Identify which cell holds the provided text, then report its (x, y) central coordinate. 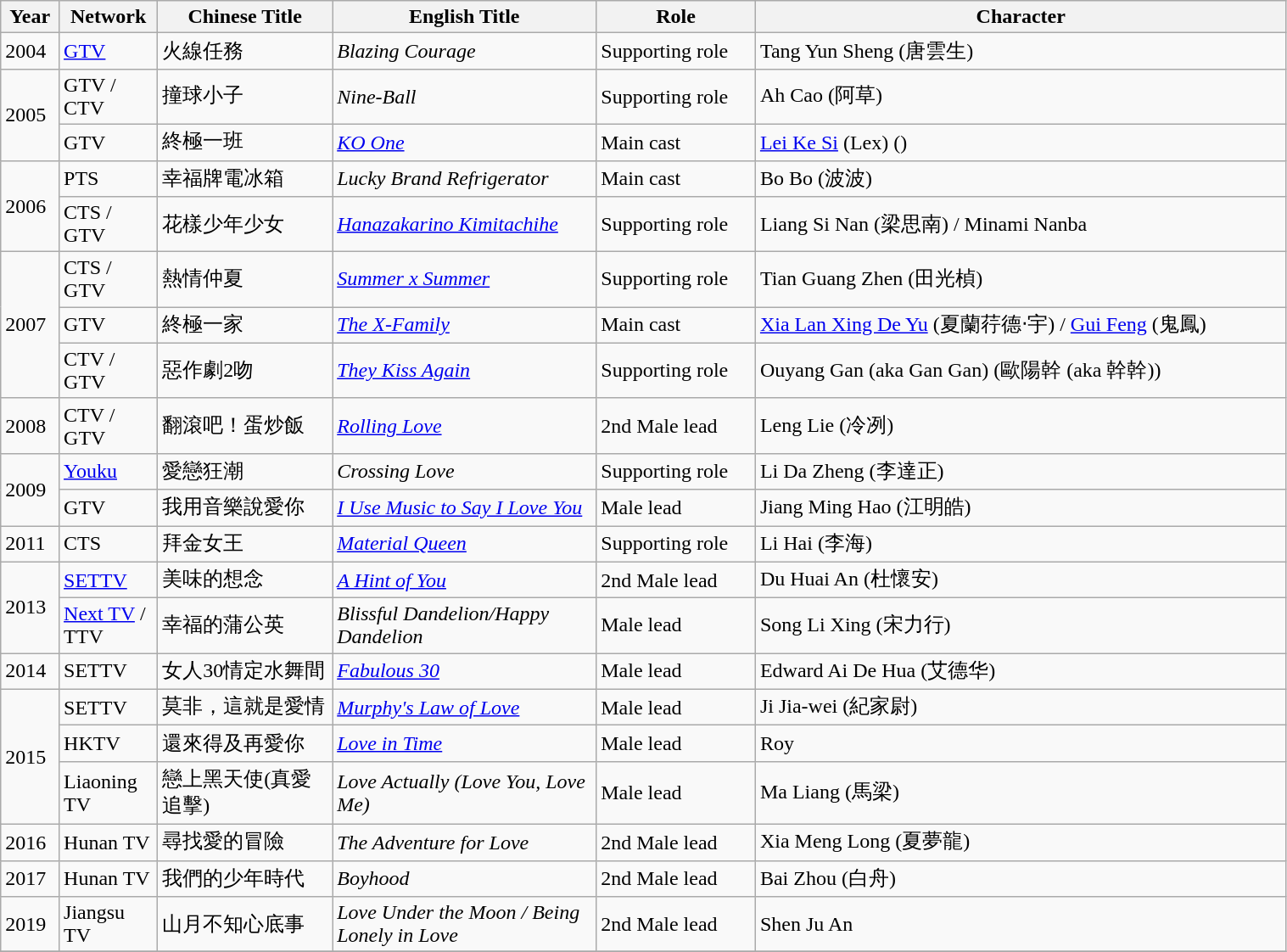
GTV / CTV (109, 97)
Jiangsu TV (109, 925)
Nine-Ball (465, 97)
2014 (31, 672)
PTS (109, 178)
惡作劇2吻 (245, 370)
Network (109, 17)
Crossing Love (465, 472)
Year (31, 17)
女人30情定水舞間 (245, 672)
2008 (31, 426)
Love in Time (465, 743)
Summer x Summer (465, 280)
2013 (31, 608)
Next TV / TTV (109, 626)
Chinese Title (245, 17)
KO One (465, 143)
我用音樂說愛你 (245, 507)
愛戀狂潮 (245, 472)
2004 (31, 51)
They Kiss Again (465, 370)
Character (1021, 17)
2016 (31, 842)
Xia Meng Long (夏夢龍) (1021, 842)
Song Li Xing (宋力行) (1021, 626)
Murphy's Law of Love (465, 708)
火線任務 (245, 51)
Lei Ke Si (Lex) () (1021, 143)
HKTV (109, 743)
2019 (31, 925)
Hanazakarino Kimitachihe (465, 224)
2006 (31, 206)
莫非，這就是愛情 (245, 708)
Love Actually (Love You, Love Me) (465, 792)
Li Hai (李海) (1021, 545)
Lucky Brand Refrigerator (465, 178)
Liaoning TV (109, 792)
Ouyang Gan (aka Gan Gan) (歐陽幹 (aka 幹幹)) (1021, 370)
Ah Cao (阿草) (1021, 97)
Tian Guang Zhen (田光楨) (1021, 280)
尋找愛的冒險 (245, 842)
Roy (1021, 743)
Blissful Dandelion/Happy Dandelion (465, 626)
I Use Music to Say I Love You (465, 507)
拜金女王 (245, 545)
終極一家 (245, 326)
2015 (31, 757)
Youku (109, 472)
Li Da Zheng (李達正) (1021, 472)
Tang Yun Sheng (唐雲生) (1021, 51)
Blazing Courage (465, 51)
山月不知心底事 (245, 925)
Xia Lan Xing De Yu (夏蘭荇德‧宇) / Gui Feng (鬼鳳) (1021, 326)
2017 (31, 879)
A Hint of You (465, 580)
還來得及再愛你 (245, 743)
The X-Family (465, 326)
Shen Ju An (1021, 925)
Ma Liang (馬梁) (1021, 792)
Boyhood (465, 879)
花樣少年少女 (245, 224)
CTS (109, 545)
English Title (465, 17)
戀上黑天使(真愛追擊) (245, 792)
The Adventure for Love (465, 842)
2011 (31, 545)
美味的想念 (245, 580)
Rolling Love (465, 426)
Fabulous 30 (465, 672)
2005 (31, 115)
Du Huai An (杜懷安) (1021, 580)
2009 (31, 489)
翻滾吧！蛋炒飯 (245, 426)
Edward Ai De Hua (艾德华) (1021, 672)
終極一班 (245, 143)
我們的少年時代 (245, 879)
Ji Jia-wei (紀家尉) (1021, 708)
Leng Lie (冷冽) (1021, 426)
Bo Bo (波波) (1021, 178)
撞球小子 (245, 97)
Jiang Ming Hao (江明皓) (1021, 507)
Role (676, 17)
幸福牌電冰箱 (245, 178)
幸福的蒲公英 (245, 626)
Bai Zhou (白舟) (1021, 879)
Material Queen (465, 545)
2007 (31, 326)
Liang Si Nan (梁思南) / Minami Nanba (1021, 224)
Love Under the Moon / Being Lonely in Love (465, 925)
熱情仲夏 (245, 280)
